Pinpoint the cell where the given text exists, returning its [x, y] midpoint coordinate. 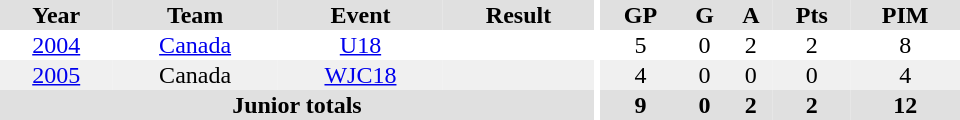
PIM [905, 15]
5 [640, 45]
GP [640, 15]
G [705, 15]
Result [518, 15]
Pts [812, 15]
2004 [56, 45]
12 [905, 105]
U18 [360, 45]
A [750, 15]
Year [56, 15]
Junior totals [297, 105]
Team [194, 15]
8 [905, 45]
2005 [56, 75]
WJC18 [360, 75]
9 [640, 105]
Event [360, 15]
